Extract the (x, y) coordinate from the center of the cell holding the provided text.  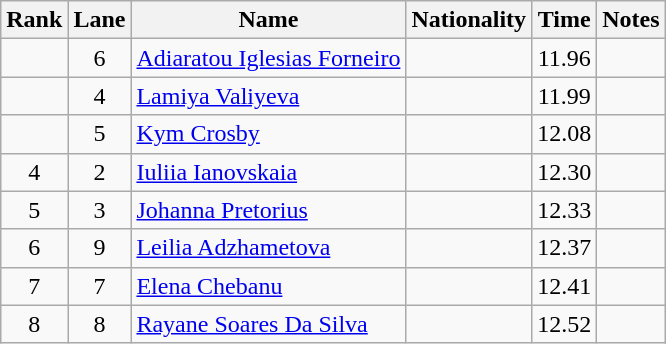
12.41 (564, 286)
12.37 (564, 248)
12.52 (564, 324)
11.96 (564, 58)
Kym Crosby (268, 134)
Iuliia Ianovskaia (268, 172)
Rank (34, 20)
Nationality (469, 20)
Rayane Soares Da Silva (268, 324)
3 (100, 210)
11.99 (564, 96)
Time (564, 20)
Johanna Pretorius (268, 210)
Adiaratou Iglesias Forneiro (268, 58)
12.30 (564, 172)
Name (268, 20)
Notes (631, 20)
Elena Chebanu (268, 286)
Lane (100, 20)
Lamiya Valiyeva (268, 96)
Leilia Adzhametova (268, 248)
12.08 (564, 134)
12.33 (564, 210)
2 (100, 172)
9 (100, 248)
